Determine the (X, Y) coordinate at the center of the cell enclosing the given text.  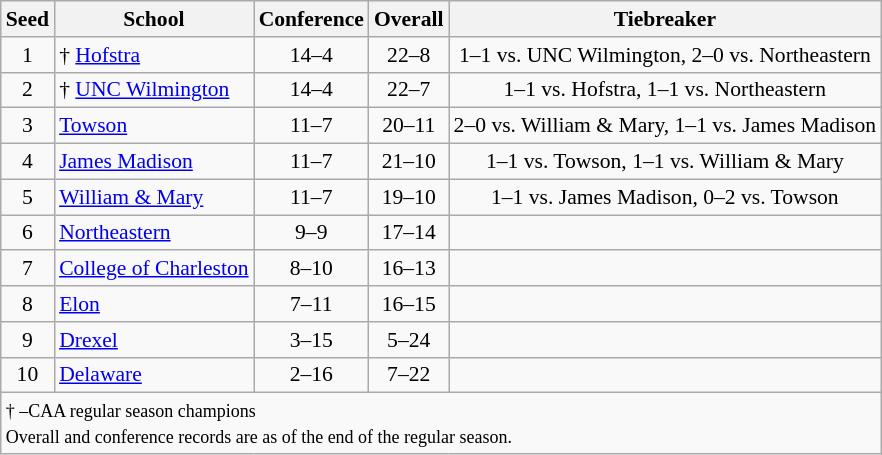
8–10 (312, 269)
2–16 (312, 375)
Tiebreaker (666, 19)
Delaware (154, 375)
1–1 vs. Hofstra, 1–1 vs. Northeastern (666, 90)
7 (28, 269)
Overall (409, 19)
2 (28, 90)
1–1 vs. James Madison, 0–2 vs. Towson (666, 197)
James Madison (154, 162)
2–0 vs. William & Mary, 1–1 vs. James Madison (666, 126)
† UNC Wilmington (154, 90)
8 (28, 304)
5–24 (409, 340)
20–11 (409, 126)
6 (28, 233)
3–15 (312, 340)
College of Charleston (154, 269)
Northeastern (154, 233)
22–8 (409, 55)
22–7 (409, 90)
William & Mary (154, 197)
Conference (312, 19)
5 (28, 197)
7–22 (409, 375)
† –CAA regular season championsOverall and conference records are as of the end of the regular season. (441, 424)
7–11 (312, 304)
10 (28, 375)
9 (28, 340)
1–1 vs. UNC Wilmington, 2–0 vs. Northeastern (666, 55)
21–10 (409, 162)
1 (28, 55)
16–13 (409, 269)
Towson (154, 126)
16–15 (409, 304)
19–10 (409, 197)
9–9 (312, 233)
Elon (154, 304)
Drexel (154, 340)
School (154, 19)
Seed (28, 19)
3 (28, 126)
† Hofstra (154, 55)
17–14 (409, 233)
4 (28, 162)
1–1 vs. Towson, 1–1 vs. William & Mary (666, 162)
